Return (X, Y) of the center of cell containing provided text 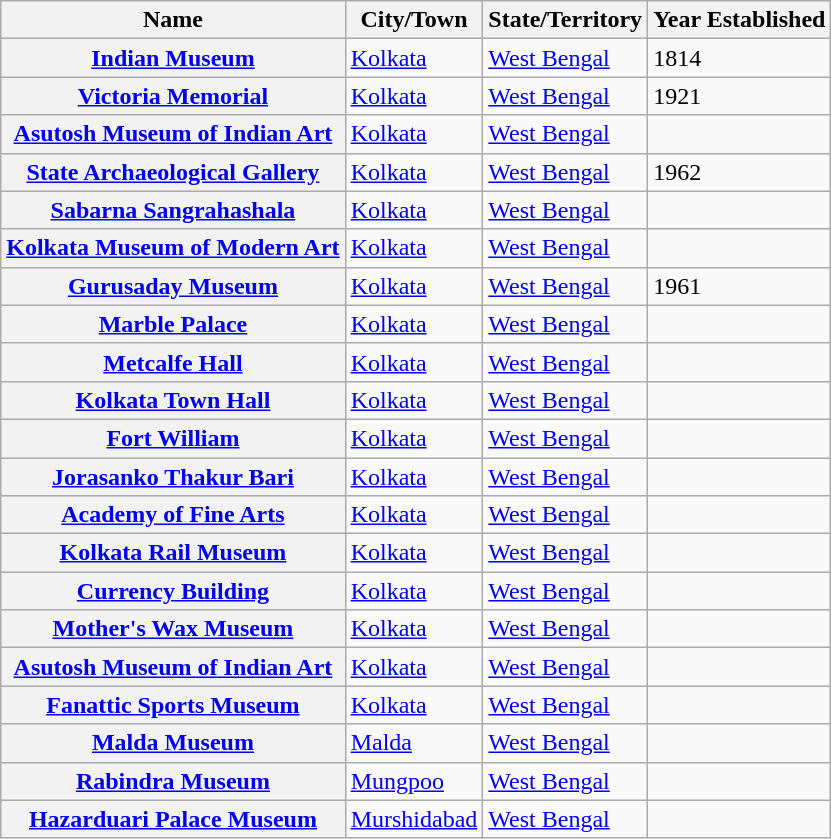
Malda (414, 743)
Mungpoo (414, 781)
Kolkata Town Hall (173, 400)
Malda Museum (173, 743)
Gurusaday Museum (173, 286)
Year Established (740, 20)
State Archaeological Gallery (173, 172)
1961 (740, 286)
Currency Building (173, 591)
Academy of Fine Arts (173, 515)
Kolkata Museum of Modern Art (173, 248)
City/Town (414, 20)
Victoria Memorial (173, 96)
1814 (740, 58)
1962 (740, 172)
Name (173, 20)
Kolkata Rail Museum (173, 553)
State/Territory (566, 20)
Indian Museum (173, 58)
Jorasanko Thakur Bari (173, 477)
Fanattic Sports Museum (173, 705)
Sabarna Sangrahashala (173, 210)
Marble Palace (173, 324)
Hazarduari Palace Museum (173, 819)
Metcalfe Hall (173, 362)
Fort William (173, 438)
Rabindra Museum (173, 781)
Murshidabad (414, 819)
1921 (740, 96)
Mother's Wax Museum (173, 629)
